Extract the (x, y) coordinate from the center of the cell holding the provided text.  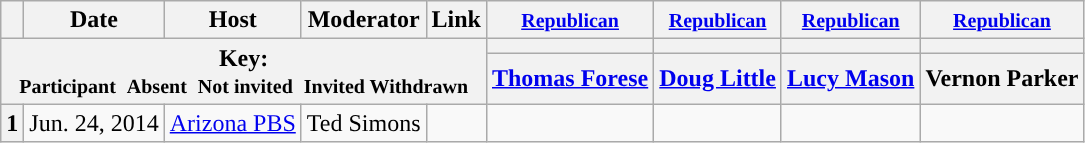
Link (456, 20)
Lucy Mason (850, 78)
Key: Participant Absent Not invited Invited Withdrawn (244, 72)
1 (12, 123)
Vernon Parker (1002, 78)
Arizona PBS (232, 123)
Thomas Forese (570, 78)
Date (94, 20)
Jun. 24, 2014 (94, 123)
Ted Simons (364, 123)
Doug Little (718, 78)
Host (232, 20)
Moderator (364, 20)
